Extract the (x, y) coordinate from the center of the cell holding the provided text.  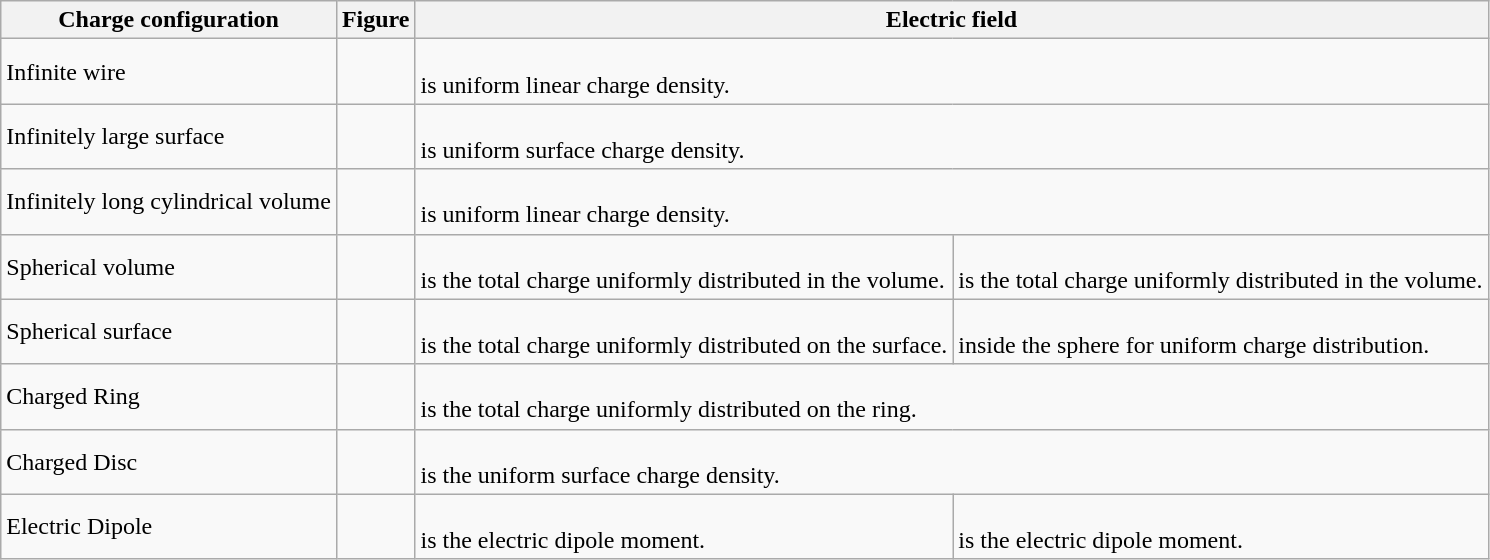
Spherical volume (169, 266)
Charge configuration (169, 20)
Infinite wire (169, 72)
Electric Dipole (169, 526)
Infinitely large surface (169, 136)
Figure (376, 20)
inside the sphere for uniform charge distribution. (1220, 332)
Electric field (952, 20)
Infinitely long cylindrical volume (169, 202)
Charged Ring (169, 396)
is the total charge uniformly distributed on the ring. (952, 396)
Charged Disc (169, 462)
Spherical surface (169, 332)
is the total charge uniformly distributed on the surface. (684, 332)
is the uniform surface charge density. (952, 462)
is uniform surface charge density. (952, 136)
